Search for the cell housing the specified text and yield its [X, Y] center coordinate. 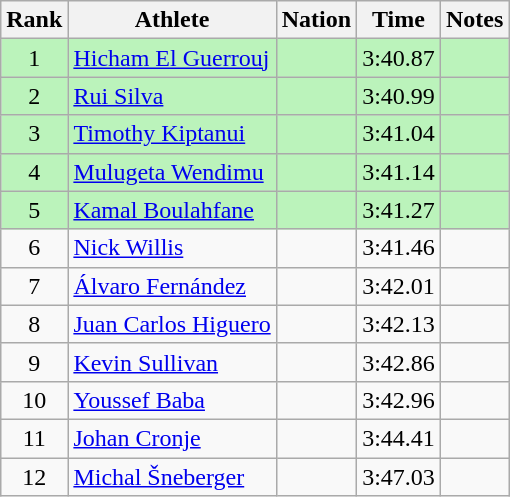
Michal Šneberger [172, 477]
Rank [34, 20]
6 [34, 248]
Nick Willis [172, 248]
4 [34, 172]
Youssef Baba [172, 400]
10 [34, 400]
Timothy Kiptanui [172, 134]
Time [399, 20]
3:40.87 [399, 58]
3:42.96 [399, 400]
Álvaro Fernández [172, 286]
3:41.46 [399, 248]
5 [34, 210]
Hicham El Guerrouj [172, 58]
3:41.27 [399, 210]
Johan Cronje [172, 438]
8 [34, 324]
Kevin Sullivan [172, 362]
9 [34, 362]
Juan Carlos Higuero [172, 324]
7 [34, 286]
3:41.04 [399, 134]
Nation [316, 20]
3:40.99 [399, 96]
11 [34, 438]
3:44.41 [399, 438]
3:42.01 [399, 286]
Kamal Boulahfane [172, 210]
2 [34, 96]
3:41.14 [399, 172]
Mulugeta Wendimu [172, 172]
3:42.86 [399, 362]
12 [34, 477]
3:47.03 [399, 477]
3:42.13 [399, 324]
Notes [474, 20]
Athlete [172, 20]
1 [34, 58]
Rui Silva [172, 96]
3 [34, 134]
